Extract the (x, y) coordinate from the center of the cell holding the provided text.  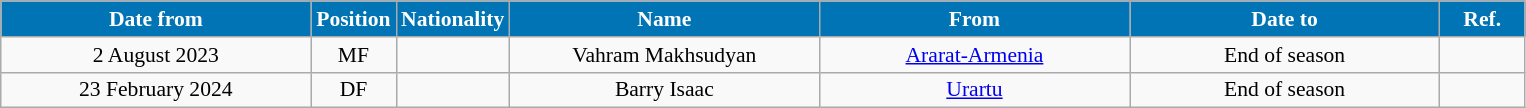
Position (354, 19)
Nationality (452, 19)
Ararat-Armenia (974, 55)
Barry Isaac (664, 90)
DF (354, 90)
Ref. (1482, 19)
Date from (156, 19)
Vahram Makhsudyan (664, 55)
MF (354, 55)
23 February 2024 (156, 90)
2 August 2023 (156, 55)
Name (664, 19)
From (974, 19)
Date to (1285, 19)
Urartu (974, 90)
